Extract the (x, y) coordinate from the center of the cell holding the provided text.  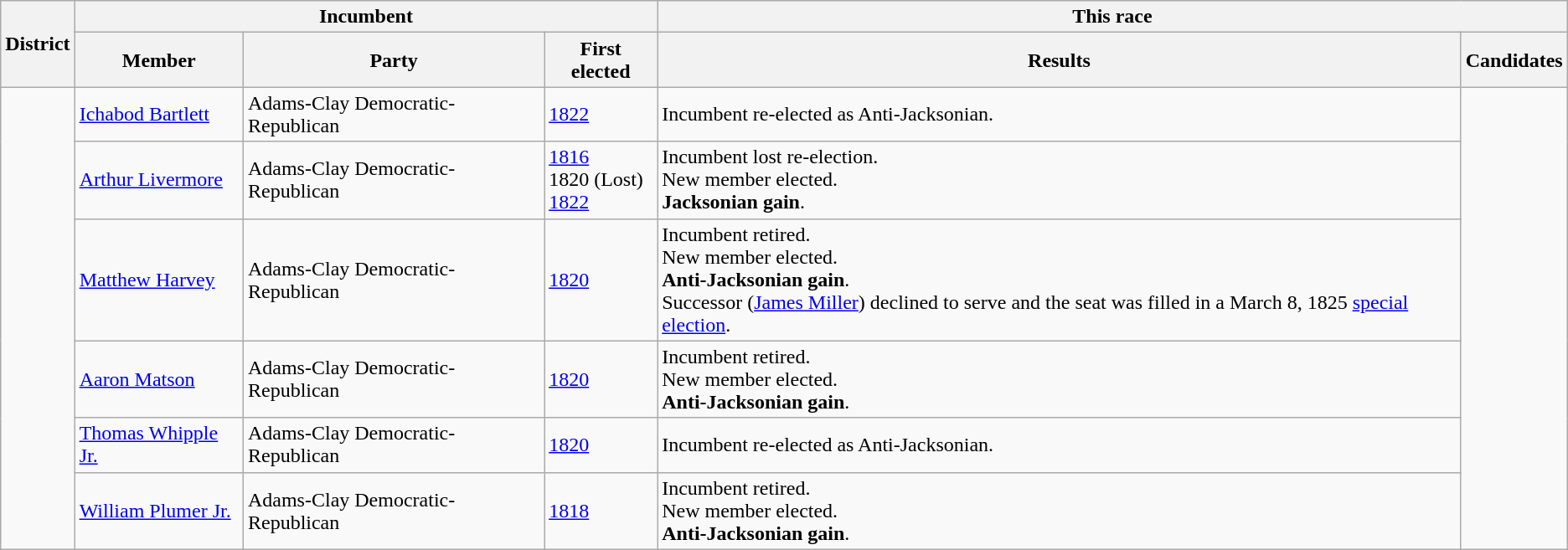
18161820 (Lost)1822 (601, 180)
Party (394, 60)
Candidates (1514, 60)
1822 (601, 114)
First elected (601, 60)
District (38, 44)
This race (1112, 17)
Incumbent (366, 17)
Member (159, 60)
1818 (601, 511)
Matthew Harvey (159, 280)
Incumbent lost re-election.New member elected.Jacksonian gain. (1059, 180)
William Plumer Jr. (159, 511)
Thomas Whipple Jr. (159, 445)
Ichabod Bartlett (159, 114)
Results (1059, 60)
Arthur Livermore (159, 180)
Aaron Matson (159, 379)
